Determine the (X, Y) coordinate at the center of the cell enclosing the given text.  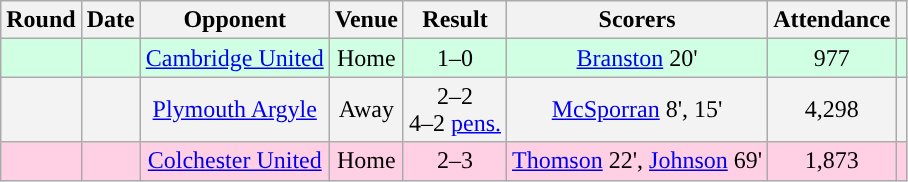
Cambridge United (234, 58)
McSporran 8', 15' (638, 110)
Venue (366, 20)
4,298 (832, 110)
2–3 (454, 161)
Round (41, 20)
Scorers (638, 20)
Opponent (234, 20)
1–0 (454, 58)
Result (454, 20)
Thomson 22', Johnson 69' (638, 161)
Date (110, 20)
2–2 4–2 pens. (454, 110)
Away (366, 110)
977 (832, 58)
Branston 20' (638, 58)
Plymouth Argyle (234, 110)
1,873 (832, 161)
Attendance (832, 20)
Colchester United (234, 161)
